Output the [X, Y] coordinate of the center of the cell containing the given text.  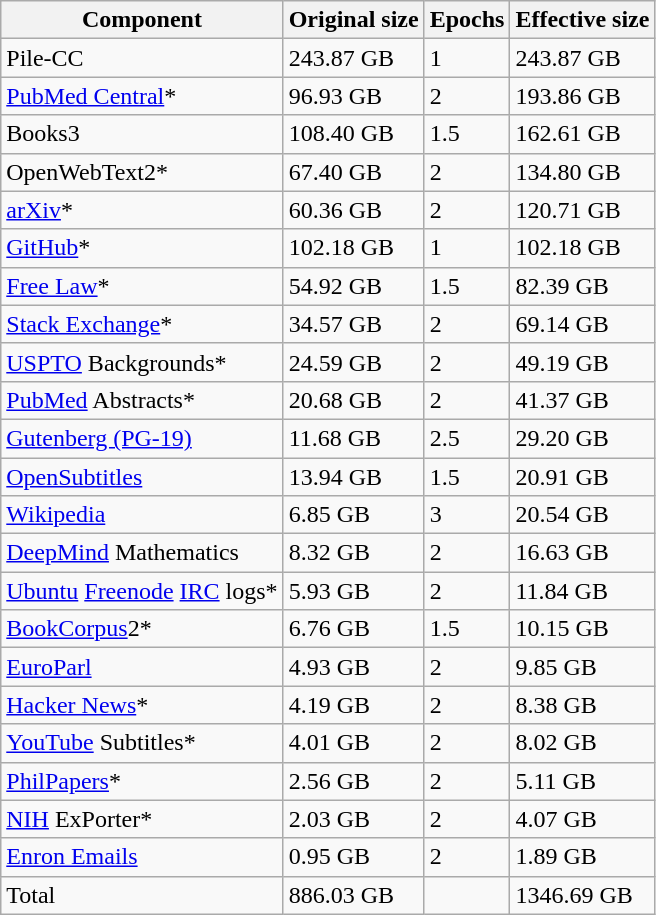
134.80 GB [582, 172]
13.94 GB [354, 477]
GitHub* [142, 248]
Enron Emails [142, 857]
USPTO Backgrounds* [142, 362]
41.37 GB [582, 400]
EuroParl [142, 667]
5.93 GB [354, 591]
34.57 GB [354, 324]
Pile-CC [142, 58]
8.38 GB [582, 705]
DeepMind Mathematics [142, 553]
10.15 GB [582, 629]
NIH ExPorter* [142, 819]
4.07 GB [582, 819]
120.71 GB [582, 210]
PubMed Abstracts* [142, 400]
Free Law* [142, 286]
193.86 GB [582, 96]
4.19 GB [354, 705]
162.61 GB [582, 134]
11.84 GB [582, 591]
6.76 GB [354, 629]
2.56 GB [354, 781]
arXiv* [142, 210]
Total [142, 895]
20.68 GB [354, 400]
YouTube Subtitles* [142, 743]
PubMed Central* [142, 96]
2.03 GB [354, 819]
BookCorpus2* [142, 629]
Effective size [582, 20]
Original size [354, 20]
PhilPapers* [142, 781]
Hacker News* [142, 705]
69.14 GB [582, 324]
8.02 GB [582, 743]
8.32 GB [354, 553]
96.93 GB [354, 96]
4.93 GB [354, 667]
4.01 GB [354, 743]
886.03 GB [354, 895]
OpenSubtitles [142, 477]
6.85 GB [354, 515]
20.54 GB [582, 515]
67.40 GB [354, 172]
5.11 GB [582, 781]
Epochs [467, 20]
2.5 [467, 438]
20.91 GB [582, 477]
108.40 GB [354, 134]
3 [467, 515]
1.89 GB [582, 857]
0.95 GB [354, 857]
82.39 GB [582, 286]
11.68 GB [354, 438]
OpenWebText2* [142, 172]
60.36 GB [354, 210]
16.63 GB [582, 553]
1346.69 GB [582, 895]
9.85 GB [582, 667]
Books3 [142, 134]
Stack Exchange* [142, 324]
Wikipedia [142, 515]
24.59 GB [354, 362]
Gutenberg (PG-19) [142, 438]
Ubuntu Freenode IRC logs* [142, 591]
Component [142, 20]
54.92 GB [354, 286]
29.20 GB [582, 438]
49.19 GB [582, 362]
